Detect which cell encompasses the target text, then output its (x, y) center coordinate. 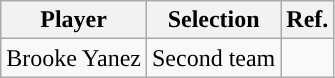
Second team (213, 58)
Brooke Yanez (74, 58)
Selection (213, 20)
Player (74, 20)
Ref. (308, 20)
